Pinpoint the cell where the given text exists, returning its (X, Y) midpoint coordinate. 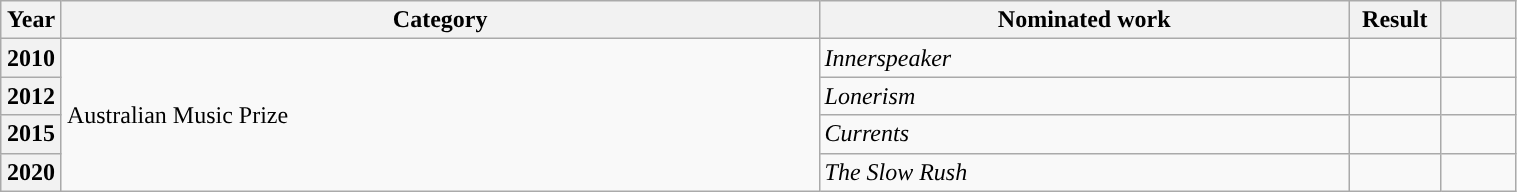
Result (1394, 20)
Nominated work (1084, 20)
Category (440, 20)
Australian Music Prize (440, 115)
Year (32, 20)
Lonerism (1084, 96)
Innerspeaker (1084, 58)
2015 (32, 134)
2010 (32, 58)
The Slow Rush (1084, 172)
2012 (32, 96)
Currents (1084, 134)
2020 (32, 172)
